Return (X, Y) of the center of cell containing provided text 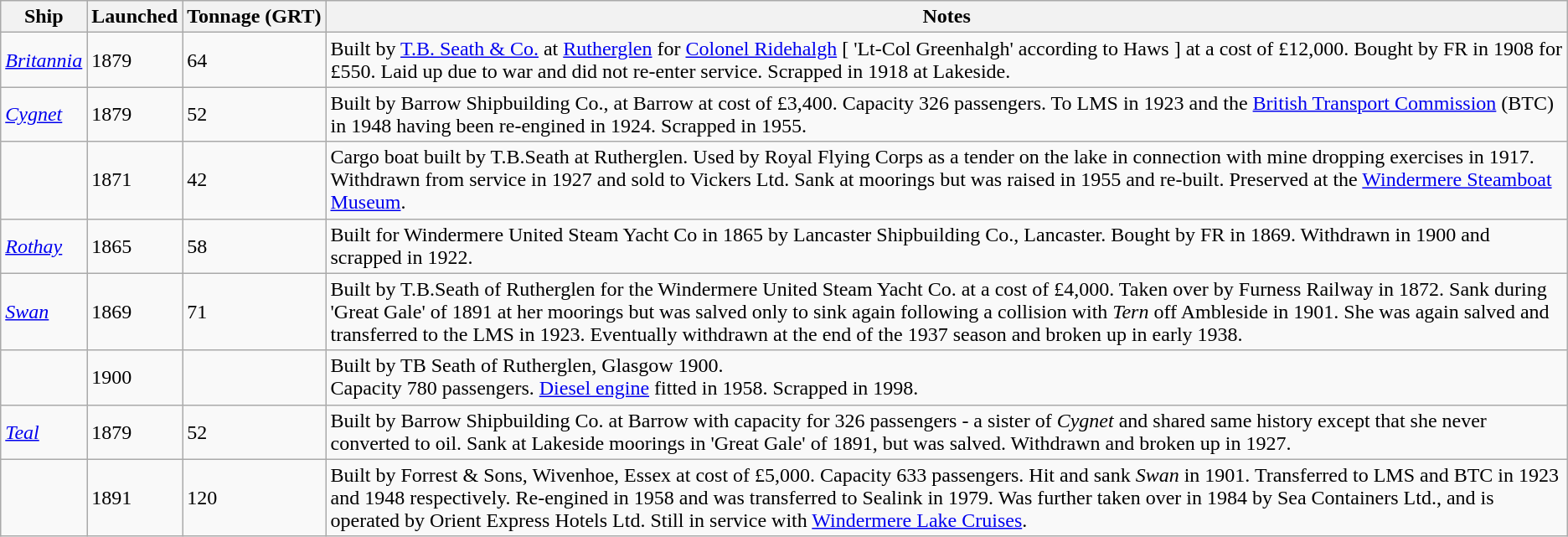
Teal (44, 432)
42 (255, 180)
Launched (135, 17)
Ship (44, 17)
1869 (135, 312)
64 (255, 60)
Swan (44, 312)
Cygnet (44, 114)
Tonnage (GRT) (255, 17)
Britannia (44, 60)
Rothay (44, 246)
1871 (135, 180)
120 (255, 498)
1865 (135, 246)
1891 (135, 498)
Notes (946, 17)
Built by TB Seath of Rutherglen, Glasgow 1900.Capacity 780 passengers. Diesel engine fitted in 1958. Scrapped in 1998. (946, 377)
1900 (135, 377)
71 (255, 312)
58 (255, 246)
